Pinpoint the cell where the given text exists, returning its (X, Y) midpoint coordinate. 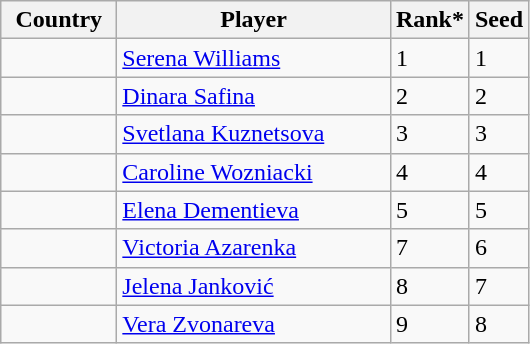
Player (254, 20)
Caroline Wozniacki (254, 172)
Svetlana Kuznetsova (254, 134)
Rank* (430, 20)
Country (59, 20)
Dinara Safina (254, 96)
Serena Williams (254, 58)
Seed (498, 20)
Jelena Janković (254, 286)
Victoria Azarenka (254, 248)
Elena Dementieva (254, 210)
6 (498, 248)
9 (430, 324)
Vera Zvonareva (254, 324)
